Identify which cell holds the provided text, then report its [x, y] central coordinate. 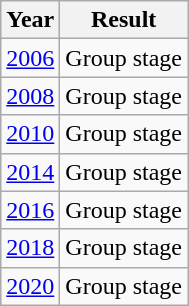
2018 [30, 248]
2008 [30, 96]
2014 [30, 172]
2010 [30, 134]
2016 [30, 210]
Year [30, 20]
2006 [30, 58]
2020 [30, 286]
Result [124, 20]
